Pinpoint the cell where the given text exists, returning its (X, Y) midpoint coordinate. 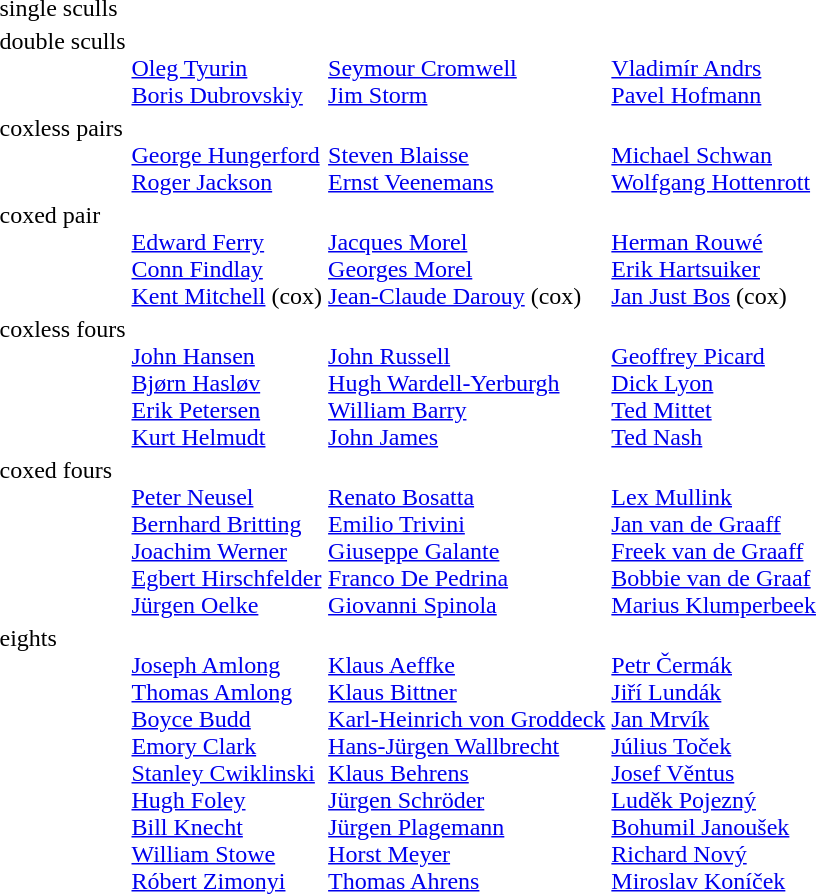
Seymour Cromwell Jim Storm (467, 68)
George Hungerford Roger Jackson (227, 155)
Renato BosattaEmilio TriviniGiuseppe GalanteFranco De PedrinaGiovanni Spinola (467, 538)
John RussellHugh Wardell-YerburghWilliam BarryJohn James (467, 383)
John HansenBjørn HasløvErik PetersenKurt Helmudt (227, 383)
Peter NeuselBernhard BrittingJoachim WernerEgbert HirschfelderJürgen Oelke (227, 538)
Edward FerryConn FindlayKent Mitchell (cox) (227, 256)
Oleg Tyurin Boris Dubrovskiy (227, 68)
Steven Blaisse Ernst Veenemans (467, 155)
Jacques MorelGeorges MorelJean-Claude Darouy (cox) (467, 256)
